Find where the given text appears and provide that cell's center as (x, y) coordinate. 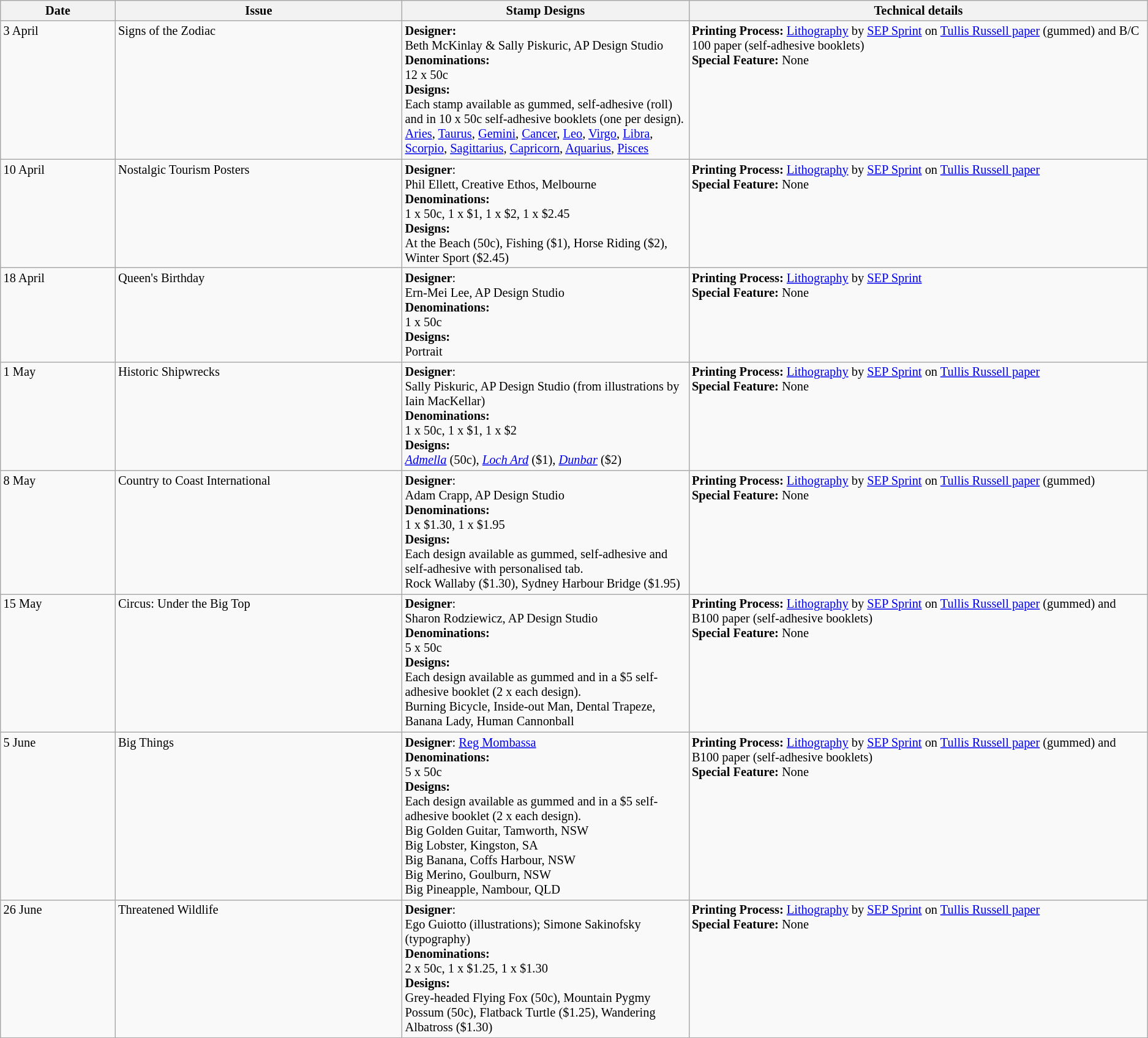
Nostalgic Tourism Posters (258, 214)
Historic Shipwrecks (258, 416)
26 June (58, 969)
Country to Coast International (258, 532)
5 June (58, 816)
18 April (58, 315)
1 May (58, 416)
Date (58, 10)
Big Things (258, 816)
Signs of the Zodiac (258, 90)
Queen's Birthday (258, 315)
Circus: Under the Big Top (258, 663)
3 April (58, 90)
Printing Process: Lithography by SEP Sprint on Tullis Russell paper (gummed) Special Feature: None (918, 532)
Designer: Ern-Mei Lee, AP Design Studio Denominations: 1 x 50c Designs: Portrait (546, 315)
Printing Process: Lithography by SEP Sprint Special Feature: None (918, 315)
Threatened Wildlife (258, 969)
Issue (258, 10)
Stamp Designs (546, 10)
Technical details (918, 10)
Printing Process: Lithography by SEP Sprint on Tullis Russell paper (gummed) and B/C 100 paper (self-adhesive booklets) Special Feature: None (918, 90)
10 April (58, 214)
15 May (58, 663)
8 May (58, 532)
